Identify which cell holds the provided text, then report its (x, y) central coordinate. 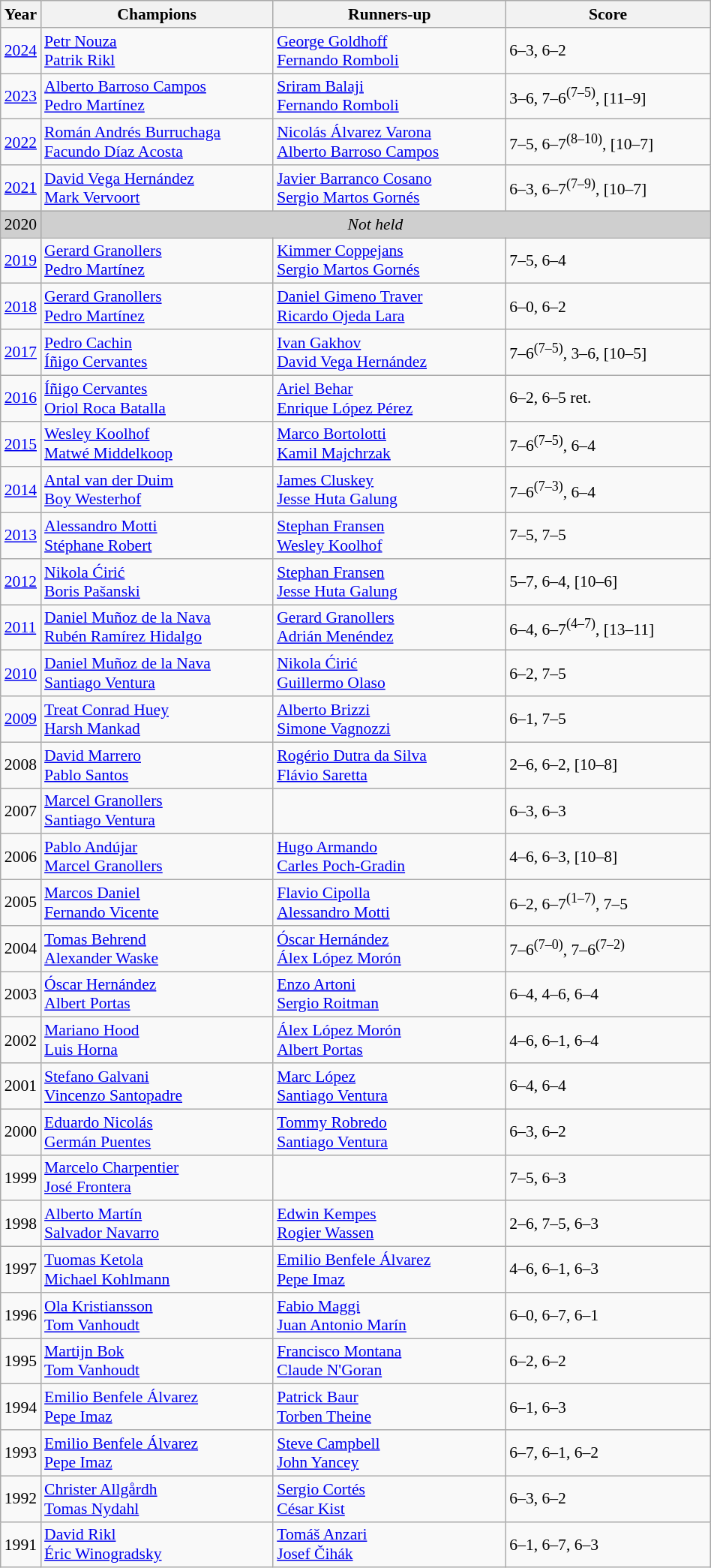
Patrick Baur Torben Theine (389, 1407)
2020 (21, 224)
6–1, 6–7, 6–3 (607, 1544)
Sriram Balaji Fernando Romboli (389, 96)
6–1, 6–3 (607, 1407)
2009 (21, 719)
Christer Allgårdh Tomas Nydahl (157, 1499)
2–6, 7–5, 6–3 (607, 1224)
Nikola Ćirić Guillermo Olaso (389, 674)
Martijn Bok Tom Vanhoudt (157, 1361)
2024 (21, 51)
2022 (21, 143)
Eduardo Nicolás Germán Puentes (157, 1131)
2021 (21, 188)
Steve Campbell John Yancey (389, 1452)
David Vega Hernández Mark Vervoort (157, 188)
Antal van der Duim Boy Westerhof (157, 491)
Stephan Fransen Jesse Huta Galung (389, 582)
2017 (21, 353)
Stephan Fransen Wesley Koolhof (389, 536)
6–2, 6–5 ret. (607, 398)
2018 (21, 306)
4–6, 6–3, [10–8] (607, 857)
2002 (21, 1040)
Tomas Behrend Alexander Waske (157, 948)
Year (21, 14)
7–6(7–0), 7–6(7–2) (607, 948)
6–2, 6–7(1–7), 7–5 (607, 903)
2019 (21, 261)
6–4, 6–4 (607, 1086)
Edwin Kempes Rogier Wassen (389, 1224)
6–4, 4–6, 6–4 (607, 995)
Marc López Santiago Ventura (389, 1086)
1997 (21, 1269)
1992 (21, 1499)
Not held (375, 224)
1996 (21, 1316)
Tomáš Anzari Josef Čihák (389, 1544)
Marcos Daniel Fernando Vicente (157, 903)
2014 (21, 491)
2007 (21, 810)
Alberto Martín Salvador Navarro (157, 1224)
James Cluskey Jesse Huta Galung (389, 491)
Rogério Dutra da Silva Flávio Saretta (389, 765)
Marcel Granollers Santiago Ventura (157, 810)
Ariel Behar Enrique López Pérez (389, 398)
Marco Bortolotti Kamil Majchrzak (389, 444)
6–4, 6–7(4–7), [13–11] (607, 627)
2000 (21, 1131)
6–2, 7–5 (607, 674)
5–7, 6–4, [10–6] (607, 582)
Kimmer Coppejans Sergio Martos Gornés (389, 261)
Score (607, 14)
2006 (21, 857)
Mariano Hood Luis Horna (157, 1040)
Alberto Brizzi Simone Vagnozzi (389, 719)
1999 (21, 1178)
Fabio Maggi Juan Antonio Marín (389, 1316)
Óscar Hernández Albert Portas (157, 995)
2–6, 6–2, [10–8] (607, 765)
6–3, 6–7(7–9), [10–7] (607, 188)
2001 (21, 1086)
Enzo Artoni Sergio Roitman (389, 995)
George Goldhoff Fernando Romboli (389, 51)
6–2, 6–2 (607, 1361)
6–3, 6–3 (607, 810)
6–0, 6–7, 6–1 (607, 1316)
7–5, 6–4 (607, 261)
Sergio Cortés César Kist (389, 1499)
Gerard Granollers Adrián Menéndez (389, 627)
Daniel Gimeno Traver Ricardo Ojeda Lara (389, 306)
Tommy Robredo Santiago Ventura (389, 1131)
Petr Nouza Patrik Rikl (157, 51)
1995 (21, 1361)
Íñigo Cervantes Oriol Roca Batalla (157, 398)
David Marrero Pablo Santos (157, 765)
Álex López Morón Albert Portas (389, 1040)
Nikola Ćirić Boris Pašanski (157, 582)
2016 (21, 398)
Ivan Gakhov David Vega Hernández (389, 353)
Flavio Cipolla Alessandro Motti (389, 903)
6–1, 7–5 (607, 719)
2013 (21, 536)
7–6(7–3), 6–4 (607, 491)
6–7, 6–1, 6–2 (607, 1452)
Treat Conrad Huey Harsh Mankad (157, 719)
Daniel Muñoz de la Nava Rubén Ramírez Hidalgo (157, 627)
Marcelo Charpentier José Frontera (157, 1178)
2004 (21, 948)
Francisco Montana Claude N'Goran (389, 1361)
1998 (21, 1224)
7–5, 7–5 (607, 536)
Ola Kristiansson Tom Vanhoudt (157, 1316)
7–5, 6–3 (607, 1178)
2015 (21, 444)
1993 (21, 1452)
2023 (21, 96)
6–0, 6–2 (607, 306)
Daniel Muñoz de la Nava Santiago Ventura (157, 674)
Alessandro Motti Stéphane Robert (157, 536)
2012 (21, 582)
1991 (21, 1544)
Pedro Cachin Íñigo Cervantes (157, 353)
2005 (21, 903)
3–6, 7–6(7–5), [11–9] (607, 96)
Pablo Andújar Marcel Granollers (157, 857)
Hugo Armando Carles Poch-Gradin (389, 857)
Javier Barranco Cosano Sergio Martos Gornés (389, 188)
1994 (21, 1407)
2003 (21, 995)
4–6, 6–1, 6–4 (607, 1040)
Champions (157, 14)
Runners-up (389, 14)
2011 (21, 627)
2010 (21, 674)
7–6(7–5), 3–6, [10–5] (607, 353)
Óscar Hernández Álex López Morón (389, 948)
7–5, 6–7(8–10), [10–7] (607, 143)
Tuomas Ketola Michael Kohlmann (157, 1269)
4–6, 6–1, 6–3 (607, 1269)
Román Andrés Burruchaga Facundo Díaz Acosta (157, 143)
Wesley Koolhof Matwé Middelkoop (157, 444)
Alberto Barroso Campos Pedro Martínez (157, 96)
David Rikl Éric Winogradsky (157, 1544)
Stefano Galvani Vincenzo Santopadre (157, 1086)
7–6(7–5), 6–4 (607, 444)
2008 (21, 765)
Nicolás Álvarez Varona Alberto Barroso Campos (389, 143)
